For the text-containing cell, return its midpoint in [x, y] coordinate format. 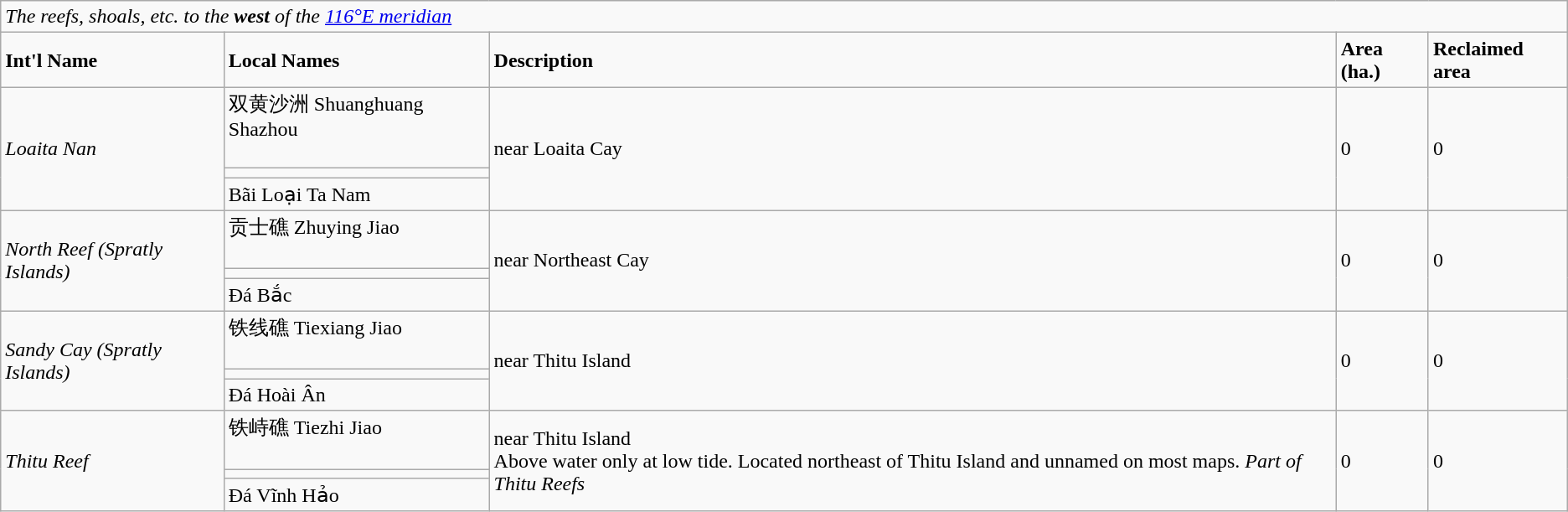
near Loaita Cay [913, 149]
Đá Bắc [357, 295]
贡士礁 Zhuying Jiao [357, 240]
Bãi Loại Ta Nam [357, 194]
near Northeast Cay [913, 261]
Description [913, 60]
The reefs, shoals, etc. to the west of the 116°E meridian [784, 17]
Local Names [357, 60]
near Thitu Island Above water only at low tide. Located northeast of Thitu Island and unnamed on most maps. Part of Thitu Reefs [913, 461]
Sandy Cay (Spratly Islands) [112, 360]
near Thitu Island [913, 360]
铁峙礁 Tiezhi Jiao [357, 440]
Reclaimed area [1498, 60]
Đá Hoài Ân [357, 395]
North Reef (Spratly Islands) [112, 261]
Thitu Reef [112, 461]
Đá Vĩnh Hảo [357, 495]
Loaita Nan [112, 149]
Int'l Name [112, 60]
双黄沙洲 Shuanghuang Shazhou [357, 127]
Area (ha.) [1382, 60]
铁线礁 Tiexiang Jiao [357, 340]
